Determine the (X, Y) coordinate at the center of the cell enclosing the given text.  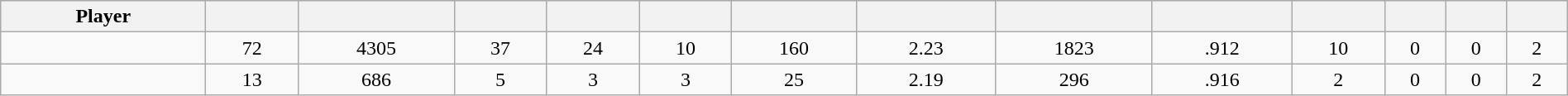
296 (1073, 79)
5 (500, 79)
37 (500, 48)
13 (252, 79)
1823 (1073, 48)
4305 (377, 48)
24 (593, 48)
686 (377, 79)
2.23 (926, 48)
25 (794, 79)
2.19 (926, 79)
72 (252, 48)
.916 (1222, 79)
160 (794, 48)
Player (103, 17)
.912 (1222, 48)
